Provide the [x, y] coordinate of the cell's center where the given text is located.  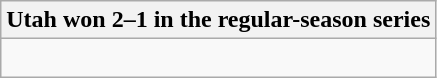
Utah won 2–1 in the regular-season series [218, 20]
